Provide the [x, y] coordinate of the cell's center where the given text is located.  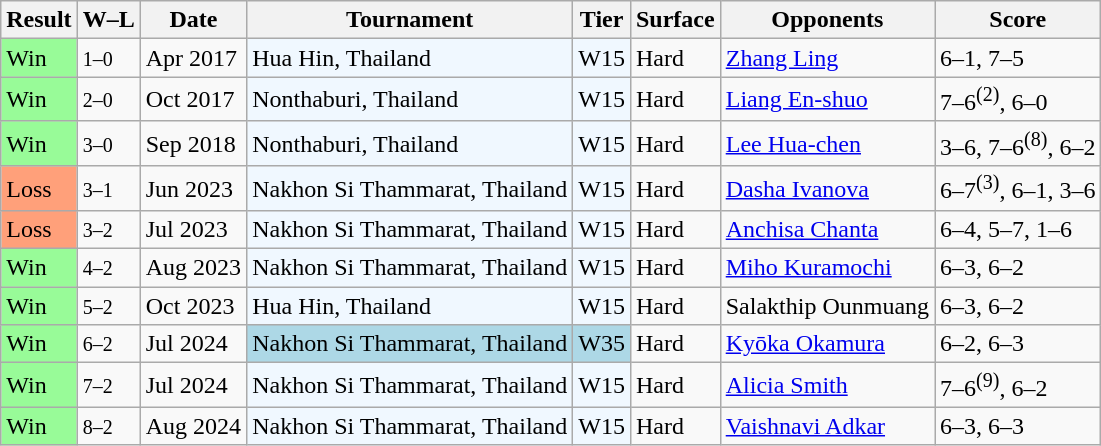
7–6(9), 6–2 [1018, 386]
6–7(3), 6–1, 3–6 [1018, 188]
W35 [602, 344]
Aug 2023 [193, 268]
6–1, 7–5 [1018, 58]
Tournament [410, 20]
1–0 [108, 58]
Aug 2024 [193, 426]
Score [1018, 20]
7–6(2), 6–0 [1018, 100]
Tier [602, 20]
Vaishnavi Adkar [827, 426]
6–2, 6–3 [1018, 344]
Zhang Ling [827, 58]
Apr 2017 [193, 58]
3–0 [108, 144]
5–2 [108, 306]
Date [193, 20]
6–4, 5–7, 1–6 [1018, 230]
7–2 [108, 386]
Result [39, 20]
3–2 [108, 230]
3–1 [108, 188]
Jun 2023 [193, 188]
Oct 2017 [193, 100]
6–2 [108, 344]
4–2 [108, 268]
Surface [675, 20]
Salakthip Ounmuang [827, 306]
Oct 2023 [193, 306]
Liang En-shuo [827, 100]
Kyōka Okamura [827, 344]
6–3, 6–3 [1018, 426]
Opponents [827, 20]
W–L [108, 20]
Dasha Ivanova [827, 188]
Miho Kuramochi [827, 268]
Sep 2018 [193, 144]
8–2 [108, 426]
Alicia Smith [827, 386]
Anchisa Chanta [827, 230]
3–6, 7–6(8), 6–2 [1018, 144]
Lee Hua-chen [827, 144]
2–0 [108, 100]
Jul 2023 [193, 230]
